Detect which cell encompasses the target text, then output its (X, Y) center coordinate. 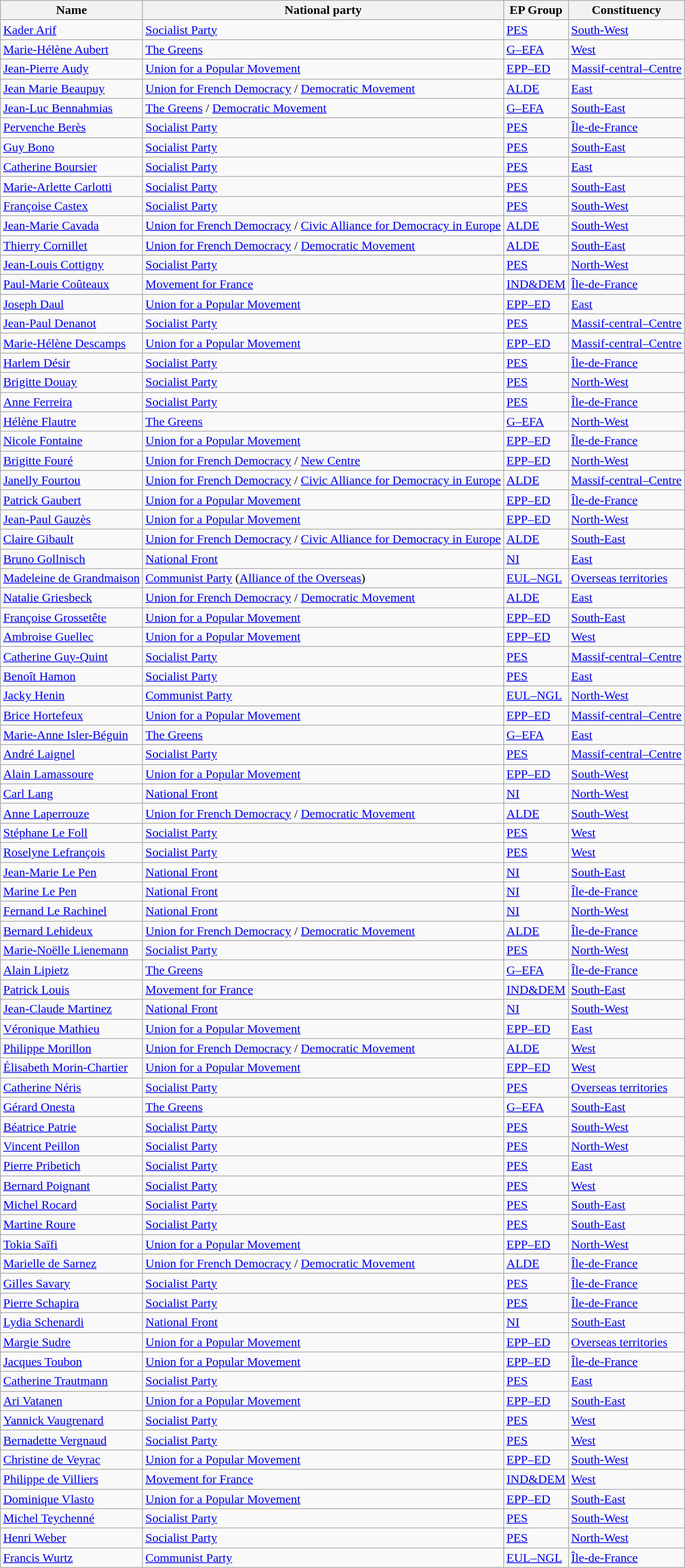
Béatrice Patrie (72, 1126)
Brigitte Douay (72, 382)
Jean Marie Beaupuy (72, 89)
Catherine Guy-Quint (72, 657)
Carl Lang (72, 794)
Patrick Gaubert (72, 500)
Philippe Morillon (72, 1048)
Tokia Saïfi (72, 1244)
Gilles Savary (72, 1283)
Jean-Paul Denanot (72, 324)
Janelly Fourtou (72, 480)
Madeleine de Grandmaison (72, 578)
Bruno Gollnisch (72, 558)
Martine Roure (72, 1225)
Marielle de Sarnez (72, 1264)
Marine Le Pen (72, 892)
Marie-Hélène Aubert (72, 49)
Ambroise Guellec (72, 637)
Patrick Louis (72, 990)
Marie-Hélène Descamps (72, 343)
Alain Lipietz (72, 970)
Catherine Trautmann (72, 1381)
Marie-Noëlle Lienemann (72, 950)
Paul-Marie Coûteaux (72, 285)
Jean-Marie Cavada (72, 225)
Alain Lamassoure (72, 774)
Jean-Marie Le Pen (72, 872)
Marie-Arlette Carlotti (72, 186)
Jacky Henin (72, 696)
Guy Bono (72, 147)
Claire Gibault (72, 539)
Fernand Le Rachinel (72, 911)
Élisabeth Morin-Chartier (72, 1068)
Margie Sudre (72, 1342)
Pervenche Berès (72, 128)
National party (323, 10)
Michel Teychenné (72, 1519)
Stéphane Le Foll (72, 833)
Anne Ferreira (72, 402)
Lydia Schenardi (72, 1323)
Joseph Daul (72, 304)
Anne Laperrouze (72, 813)
Jean-Claude Martinez (72, 1009)
Catherine Boursier (72, 167)
Philippe de Villiers (72, 1479)
Dominique Vlasto (72, 1499)
Henri Weber (72, 1538)
Véronique Mathieu (72, 1029)
Thierry Cornillet (72, 245)
Bernard Poignant (72, 1185)
Christine de Veyrac (72, 1459)
Francis Wurtz (72, 1558)
Kader Arif (72, 30)
Ari Vatanen (72, 1401)
Yannick Vaugrenard (72, 1420)
Marie-Anne Isler-Béguin (72, 735)
Communist Party (Alliance of the Overseas) (323, 578)
Natalie Griesbeck (72, 598)
The Greens / Democratic Movement (323, 108)
Nicole Fontaine (72, 441)
Jean-Paul Gauzès (72, 519)
Roselyne Lefrançois (72, 852)
EP Group (536, 10)
Bernard Lehideux (72, 931)
Françoise Castex (72, 206)
Constituency (626, 10)
Jacques Toubon (72, 1362)
Pierre Schapira (72, 1303)
André Laignel (72, 754)
Catherine Néris (72, 1087)
Vincent Peillon (72, 1146)
Harlem Désir (72, 363)
Brigitte Fouré (72, 461)
Hélène Flautre (72, 421)
Benoît Hamon (72, 676)
Bernadette Vergnaud (72, 1440)
Françoise Grossetête (72, 618)
Michel Rocard (72, 1205)
Jean-Pierre Audy (72, 69)
Jean-Luc Bennahmias (72, 108)
Pierre Pribetich (72, 1166)
Jean-Louis Cottigny (72, 265)
Name (72, 10)
Gérard Onesta (72, 1107)
Brice Hortefeux (72, 715)
Union for French Democracy / New Centre (323, 461)
